Search for the cell housing the specified text and yield its (x, y) center coordinate. 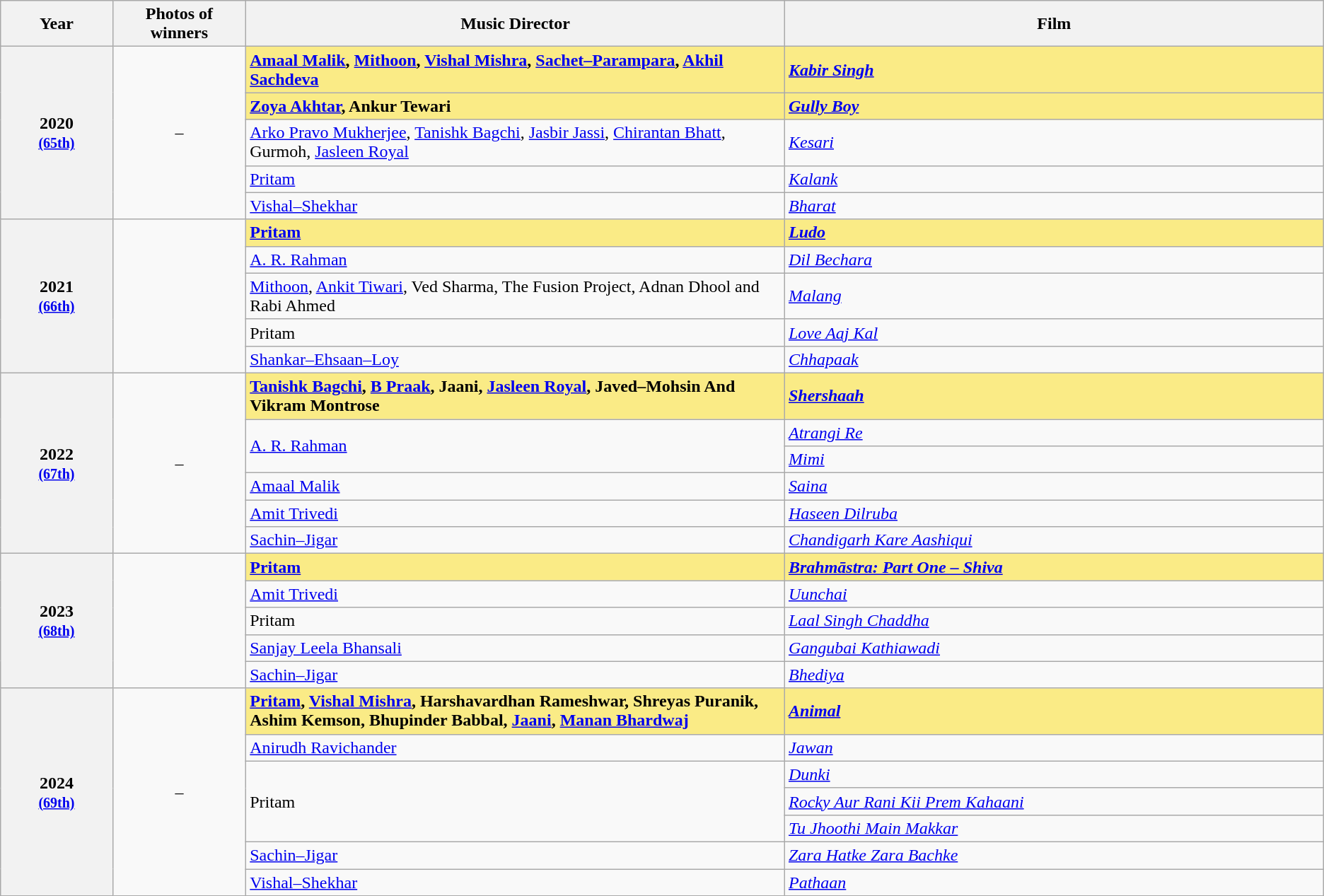
Amaal Malik (516, 487)
2023 (68th) (57, 621)
Mimi (1054, 460)
Tanishk Bagchi, B Praak, Jaani, Jasleen Royal, Javed–Mohsin And Vikram Montrose (516, 396)
Love Aaj Kal (1054, 332)
Brahmāstra: Part One – Shiva (1054, 567)
Pathaan (1054, 882)
Film (1054, 24)
Animal (1054, 711)
Ludo (1054, 233)
Uunchai (1054, 594)
Amaal Malik, Mithoon, Vishal Mishra, Sachet–Parampara, Akhil Sachdeva (516, 69)
Pritam, Vishal Mishra, Harshavardhan Rameshwar, Shreyas Puranik, Ashim Kemson, Bhupinder Babbal, Jaani, Manan Bhardwaj (516, 711)
2021 (66th) (57, 296)
Dil Bechara (1054, 260)
Bharat (1054, 206)
Arko Pravo Mukherjee, Tanishk Bagchi, Jasbir Jassi, Chirantan Bhatt, Gurmoh, Jasleen Royal (516, 143)
Bhediya (1054, 675)
Laal Singh Chaddha (1054, 621)
2020 (65th) (57, 133)
Kesari (1054, 143)
Music Director (516, 24)
Dunki (1054, 774)
Shankar–Ehsaan–Loy (516, 359)
Atrangi Re (1054, 432)
Sanjay Leela Bhansali (516, 648)
Shershaah (1054, 396)
Year (57, 24)
Rocky Aur Rani Kii Prem Kahaani (1054, 801)
Saina (1054, 487)
2022 (67th) (57, 462)
2024 (69th) (57, 792)
Malang (1054, 296)
Kabir Singh (1054, 69)
Photos of winners (180, 24)
Zara Hatke Zara Bachke (1054, 855)
Zoya Akhtar, Ankur Tewari (516, 106)
Jawan (1054, 747)
Anirudh Ravichander (516, 747)
Mithoon, Ankit Tiwari, Ved Sharma, The Fusion Project, Adnan Dhool and Rabi Ahmed (516, 296)
Gully Boy (1054, 106)
Kalank (1054, 179)
Gangubai Kathiawadi (1054, 648)
Tu Jhoothi Main Makkar (1054, 828)
Haseen Dilruba (1054, 513)
Chandigarh Kare Aashiqui (1054, 540)
Chhapaak (1054, 359)
